Detect which cell encompasses the target text, then output its [x, y] center coordinate. 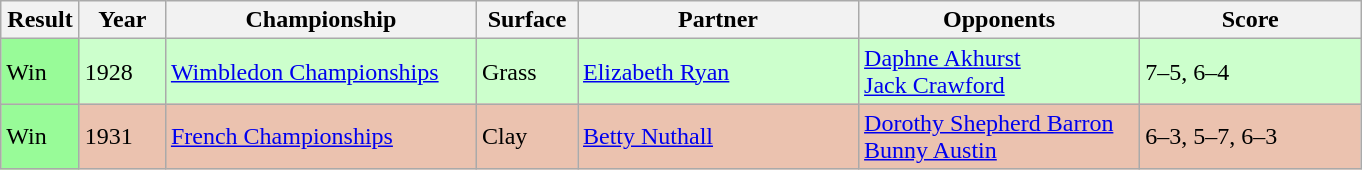
Wimbledon Championships [320, 72]
7–5, 6–4 [1250, 72]
Result [40, 20]
Dorothy Shepherd Barron Bunny Austin [1000, 136]
French Championships [320, 136]
Score [1250, 20]
1931 [122, 136]
Daphne Akhurst Jack Crawford [1000, 72]
Championship [320, 20]
Betty Nuthall [718, 136]
Partner [718, 20]
1928 [122, 72]
Surface [526, 20]
Elizabeth Ryan [718, 72]
Grass [526, 72]
Clay [526, 136]
Year [122, 20]
Opponents [1000, 20]
6–3, 5–7, 6–3 [1250, 136]
